From the cell containing the given text, extract its center point as (X, Y) coordinate. 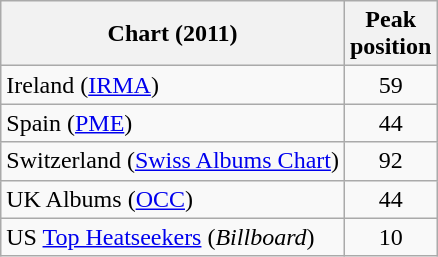
Switzerland (Swiss Albums Chart) (173, 161)
Spain (PME) (173, 123)
Peakposition (390, 34)
Chart (2011) (173, 34)
59 (390, 85)
US Top Heatseekers (Billboard) (173, 237)
UK Albums (OCC) (173, 199)
92 (390, 161)
10 (390, 237)
Ireland (IRMA) (173, 85)
